Capture the cell that displays the provided text and extract its [X, Y] central coordinate. 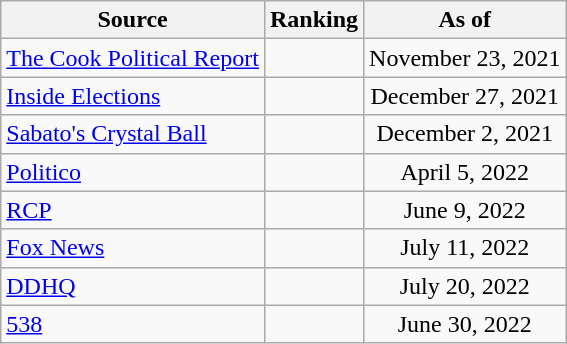
Politico [133, 172]
April 5, 2022 [465, 172]
DDHQ [133, 286]
December 27, 2021 [465, 96]
Inside Elections [133, 96]
Ranking [314, 20]
June 9, 2022 [465, 210]
538 [133, 324]
December 2, 2021 [465, 134]
As of [465, 20]
Sabato's Crystal Ball [133, 134]
RCP [133, 210]
Source [133, 20]
Fox News [133, 248]
November 23, 2021 [465, 58]
July 20, 2022 [465, 286]
June 30, 2022 [465, 324]
July 11, 2022 [465, 248]
The Cook Political Report [133, 58]
